Pinpoint the cell where the given text exists, returning its (X, Y) midpoint coordinate. 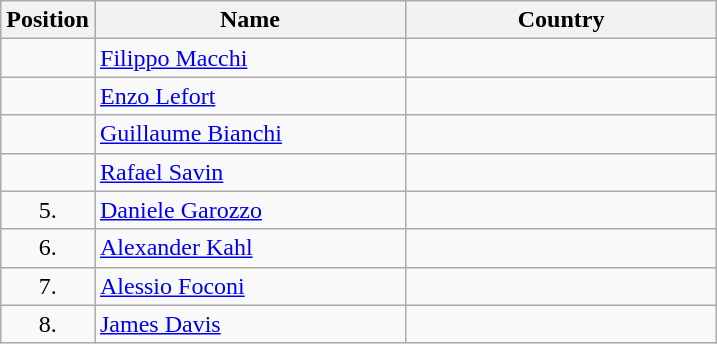
Country (562, 20)
Name (250, 20)
Enzo Lefort (250, 96)
6. (48, 248)
Alessio Foconi (250, 286)
James Davis (250, 324)
Guillaume Bianchi (250, 134)
7. (48, 286)
Daniele Garozzo (250, 210)
Alexander Kahl (250, 248)
8. (48, 324)
5. (48, 210)
Rafael Savin (250, 172)
Position (48, 20)
Filippo Macchi (250, 58)
